For the text-containing cell, return its midpoint in [x, y] coordinate format. 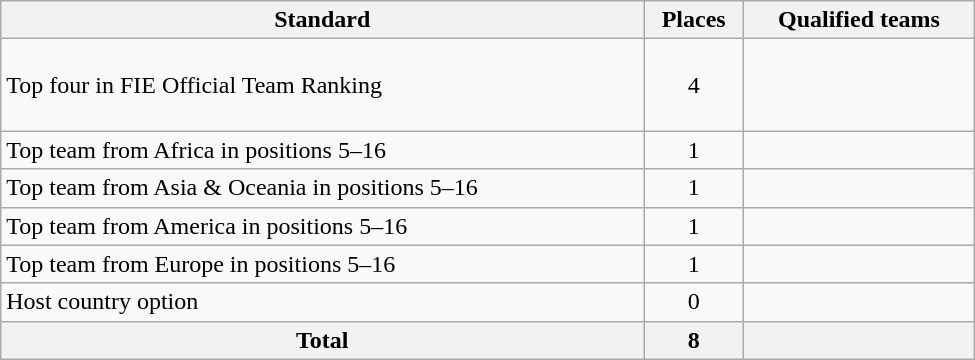
8 [694, 340]
Standard [322, 20]
0 [694, 302]
Top team from Africa in positions 5–16 [322, 150]
Top team from Asia & Oceania in positions 5–16 [322, 188]
Top team from Europe in positions 5–16 [322, 264]
Top four in FIE Official Team Ranking [322, 85]
Total [322, 340]
Top team from America in positions 5–16 [322, 226]
Places [694, 20]
4 [694, 85]
Host country option [322, 302]
Qualified teams [860, 20]
